Output the (X, Y) coordinate of the center of the cell containing the given text.  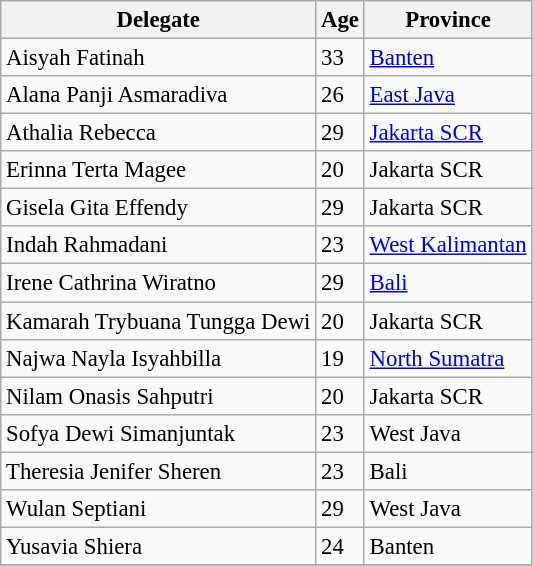
Najwa Nayla Isyahbilla (158, 358)
Yusavia Shiera (158, 546)
Nilam Onasis Sahputri (158, 396)
Age (340, 20)
Aisyah Fatinah (158, 58)
24 (340, 546)
Theresia Jenifer Sheren (158, 471)
East Java (448, 95)
Indah Rahmadani (158, 245)
19 (340, 358)
Province (448, 20)
North Sumatra (448, 358)
Erinna Terta Magee (158, 170)
Sofya Dewi Simanjuntak (158, 433)
Kamarah Trybuana Tungga Dewi (158, 321)
Athalia Rebecca (158, 133)
Gisela Gita Effendy (158, 208)
Delegate (158, 20)
33 (340, 58)
Irene Cathrina Wiratno (158, 283)
26 (340, 95)
Alana Panji Asmaradiva (158, 95)
West Kalimantan (448, 245)
Wulan Septiani (158, 509)
